Pinpoint the cell where the given text exists, returning its (x, y) midpoint coordinate. 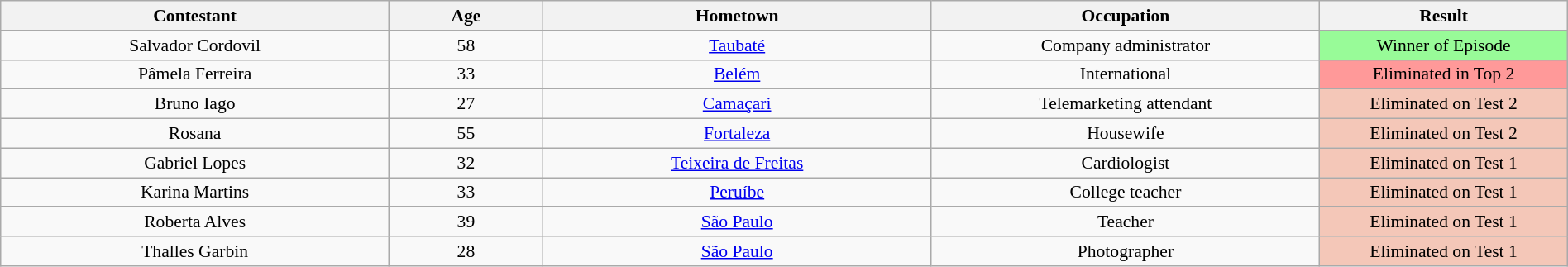
Bruno Iago (195, 104)
58 (466, 45)
Karina Martins (195, 193)
Rosana (195, 134)
College teacher (1126, 193)
Cardiologist (1126, 163)
International (1126, 74)
28 (466, 251)
Company administrator (1126, 45)
Gabriel Lopes (195, 163)
Occupation (1126, 16)
Winner of Episode (1444, 45)
Peruíbe (737, 193)
27 (466, 104)
Teacher (1126, 222)
Camaçari (737, 104)
Contestant (195, 16)
Belém (737, 74)
32 (466, 163)
Pâmela Ferreira (195, 74)
Hometown (737, 16)
Telemarketing attendant (1126, 104)
Salvador Cordovil (195, 45)
Taubaté (737, 45)
Housewife (1126, 134)
Teixeira de Freitas (737, 163)
Result (1444, 16)
Fortaleza (737, 134)
55 (466, 134)
Thalles Garbin (195, 251)
Eliminated in Top 2 (1444, 74)
Roberta Alves (195, 222)
Photographer (1126, 251)
39 (466, 222)
Age (466, 16)
